For the text-containing cell, return its midpoint in [X, Y] coordinate format. 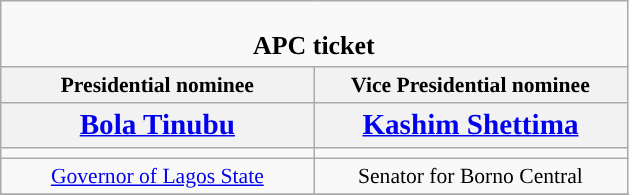
Presidential nominee [158, 85]
Vice Presidential nominee [470, 85]
Bola Tinubu [158, 125]
Senator for Borno Central [470, 177]
APC ticket [314, 34]
Governor of Lagos State [158, 177]
Kashim Shettima [470, 125]
